Pinpoint the cell where the given text exists, returning its [x, y] midpoint coordinate. 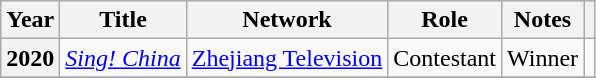
2020 [30, 58]
Network [287, 20]
Contestant [445, 58]
Year [30, 20]
Notes [542, 20]
Winner [542, 58]
Zhejiang Television [287, 58]
Title [123, 20]
Role [445, 20]
Sing! China [123, 58]
